Detect which cell encompasses the target text, then output its [X, Y] center coordinate. 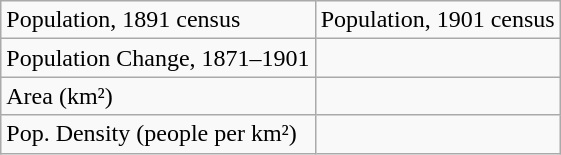
Population, 1891 census [158, 20]
Population Change, 1871–1901 [158, 58]
Population, 1901 census [438, 20]
Pop. Density (people per km²) [158, 134]
Area (km²) [158, 96]
